Return [X, Y] of the center of cell containing provided text 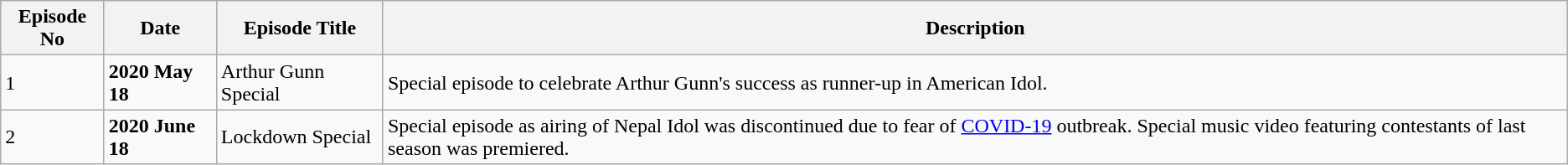
Description [975, 28]
1 [52, 82]
2 [52, 137]
Arthur Gunn Special [300, 82]
Special episode to celebrate Arthur Gunn's success as runner-up in American Idol. [975, 82]
2020 June 18 [160, 137]
Episode No [52, 28]
Date [160, 28]
Lockdown Special [300, 137]
2020 May 18 [160, 82]
Episode Title [300, 28]
